Determine the (x, y) coordinate at the center of the cell enclosing the given text.  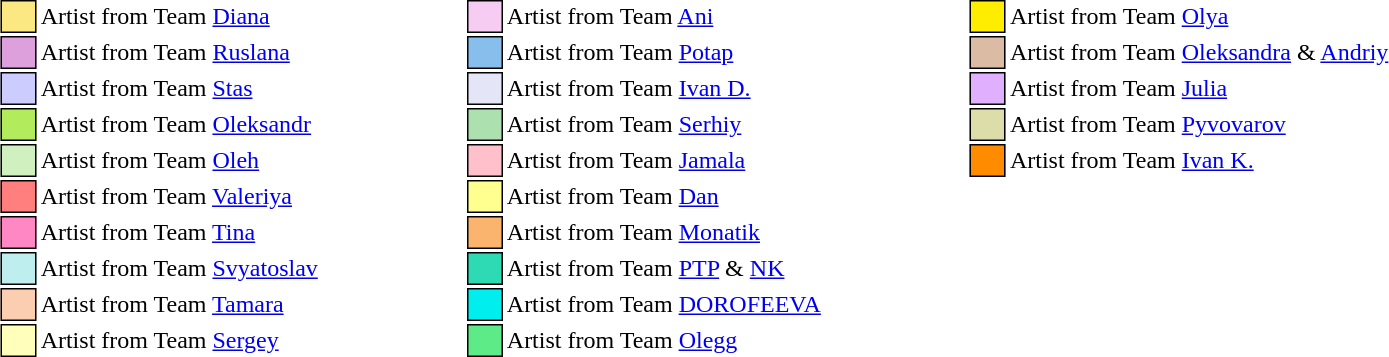
Artist from Team Olegg (664, 340)
Artist from Team Ani (664, 16)
Artist from Team PTP & NK (664, 268)
Artist from Team Olya (1198, 16)
Artist from Team Oleksandr (179, 124)
Artist from Team Serhiy (664, 124)
Artist from Team Valeriya (179, 196)
Artist from Team Julia (1198, 88)
Artist from Team Oleksandra & Andriy (1198, 52)
Artist from Team Tamara (179, 304)
Artist from Team Potap (664, 52)
Artist from Team Monatik (664, 232)
Artist from Team Diana (179, 16)
Artist from Team Ruslana (179, 52)
Artist from Team DOROFEEVA (664, 304)
Artist from Team Pyvovarov (1198, 124)
Artist from Team Ivan D. (664, 88)
Artist from Team Stas (179, 88)
Artist from Team Jamala (664, 160)
Artist from Team Sergey (179, 340)
Artist from Team Oleh (179, 160)
Artist from Team Svyatoslav (179, 268)
Artist from Team Ivan K. (1198, 160)
Artist from Team Tina (179, 232)
Artist from Team Dan (664, 196)
